Provide the [X, Y] coordinate of the cell's center where the given text is located.  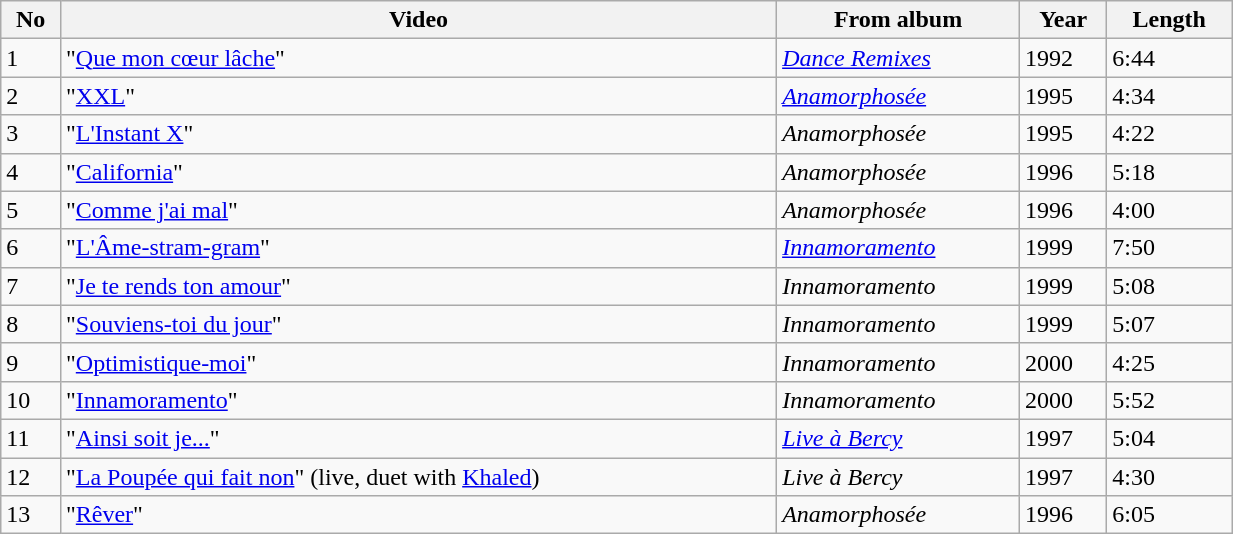
5:04 [1170, 438]
5:52 [1170, 400]
13 [31, 515]
4:34 [1170, 96]
4:30 [1170, 477]
4:25 [1170, 362]
5:18 [1170, 172]
"Innamoramento" [418, 400]
Video [418, 20]
"L'Âme-stram-gram" [418, 248]
1992 [1064, 58]
"L'Instant X" [418, 134]
5 [31, 210]
"California" [418, 172]
"Je te rends ton amour" [418, 286]
4:22 [1170, 134]
10 [31, 400]
"La Poupée qui fait non" (live, duet with Khaled) [418, 477]
7 [31, 286]
"XXL" [418, 96]
"Comme j'ai mal" [418, 210]
5:07 [1170, 324]
6:44 [1170, 58]
3 [31, 134]
"Optimistique-moi" [418, 362]
1 [31, 58]
Year [1064, 20]
"Que mon cœur lâche" [418, 58]
No [31, 20]
9 [31, 362]
Dance Remixes [898, 58]
6 [31, 248]
"Rêver" [418, 515]
12 [31, 477]
5:08 [1170, 286]
Length [1170, 20]
"Souviens-toi du jour" [418, 324]
4:00 [1170, 210]
7:50 [1170, 248]
"Ainsi soit je..." [418, 438]
6:05 [1170, 515]
4 [31, 172]
From album [898, 20]
2 [31, 96]
11 [31, 438]
8 [31, 324]
